Search for the cell housing the specified text and yield its (X, Y) center coordinate. 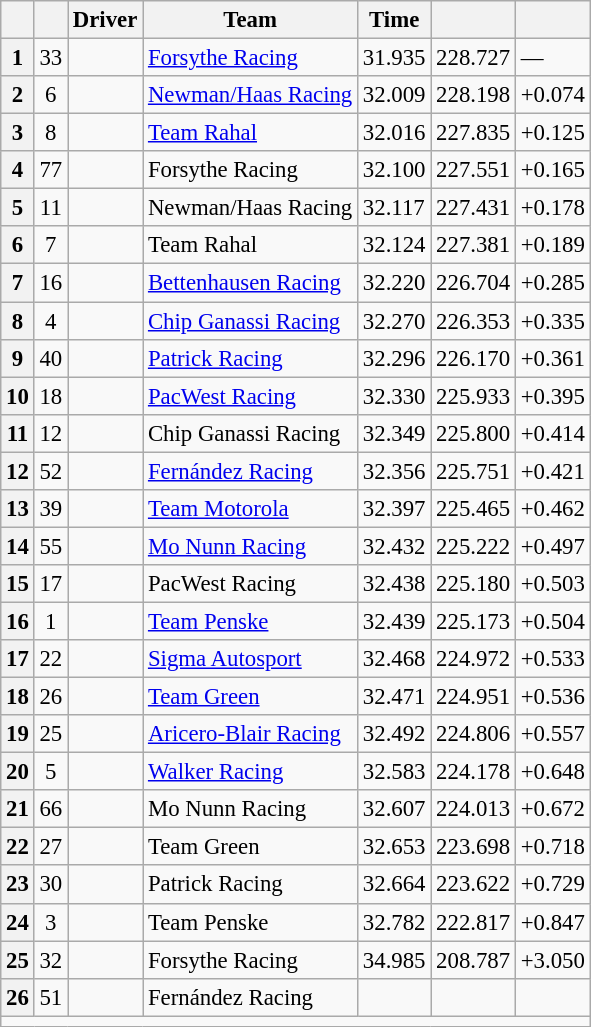
225.465 (474, 509)
+0.165 (552, 170)
+0.718 (552, 847)
224.951 (474, 697)
225.222 (474, 546)
+0.503 (552, 584)
224.972 (474, 659)
10 (18, 396)
32.296 (394, 358)
32.397 (394, 509)
Team Motorola (250, 509)
+0.335 (552, 321)
32 (50, 960)
32.653 (394, 847)
9 (18, 358)
Driver (106, 20)
— (552, 58)
208.787 (474, 960)
+0.533 (552, 659)
225.933 (474, 396)
32.016 (394, 133)
225.173 (474, 621)
31.935 (394, 58)
32.356 (394, 471)
227.431 (474, 208)
39 (50, 509)
23 (18, 885)
32.438 (394, 584)
13 (18, 509)
32.270 (394, 321)
222.817 (474, 922)
32.432 (394, 546)
32.664 (394, 885)
225.800 (474, 433)
+0.189 (552, 245)
+0.536 (552, 697)
30 (50, 885)
223.698 (474, 847)
32.492 (394, 734)
15 (18, 584)
32.471 (394, 697)
66 (50, 809)
Aricero-Blair Racing (250, 734)
223.622 (474, 885)
+0.285 (552, 283)
+0.504 (552, 621)
32.782 (394, 922)
+0.178 (552, 208)
+0.361 (552, 358)
+0.125 (552, 133)
52 (50, 471)
33 (50, 58)
32.583 (394, 772)
24 (18, 922)
27 (50, 847)
227.381 (474, 245)
21 (18, 809)
2 (18, 95)
32.607 (394, 809)
32.468 (394, 659)
+0.672 (552, 809)
32.100 (394, 170)
+0.648 (552, 772)
224.013 (474, 809)
19 (18, 734)
32.439 (394, 621)
227.835 (474, 133)
32.124 (394, 245)
226.704 (474, 283)
+0.414 (552, 433)
228.198 (474, 95)
Team (250, 20)
34.985 (394, 960)
55 (50, 546)
32.009 (394, 95)
224.178 (474, 772)
+0.395 (552, 396)
20 (18, 772)
32.349 (394, 433)
+0.462 (552, 509)
225.751 (474, 471)
225.180 (474, 584)
+0.074 (552, 95)
226.170 (474, 358)
14 (18, 546)
227.551 (474, 170)
32.117 (394, 208)
40 (50, 358)
+0.847 (552, 922)
+0.557 (552, 734)
+0.497 (552, 546)
51 (50, 997)
+0.729 (552, 885)
+0.421 (552, 471)
77 (50, 170)
Walker Racing (250, 772)
32.220 (394, 283)
32.330 (394, 396)
Time (394, 20)
226.353 (474, 321)
+3.050 (552, 960)
228.727 (474, 58)
Bettenhausen Racing (250, 283)
Sigma Autosport (250, 659)
224.806 (474, 734)
